Provide the [X, Y] coordinate of the cell's center where the given text is located.  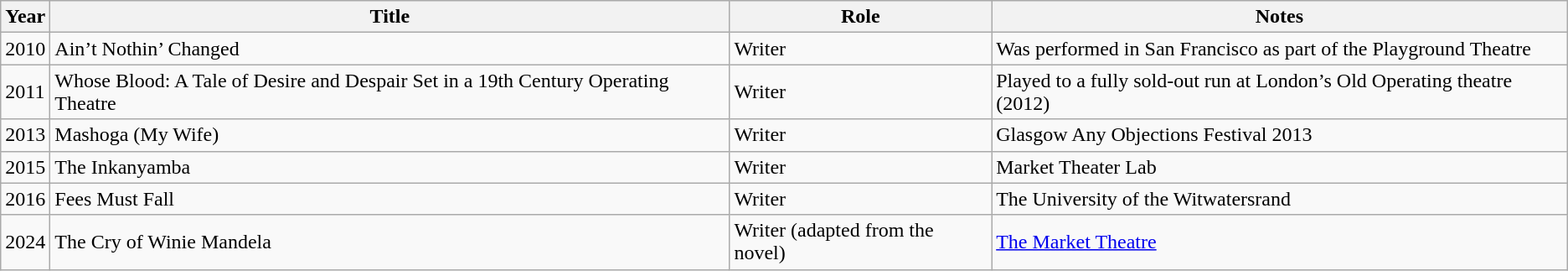
Fees Must Fall [390, 199]
2010 [25, 49]
2015 [25, 167]
Was performed in San Francisco as part of the Playground Theatre [1280, 49]
Market Theater Lab [1280, 167]
Notes [1280, 17]
The Inkanyamba [390, 167]
The University of the Witwatersrand [1280, 199]
Writer (adapted from the novel) [861, 242]
Glasgow Any Objections Festival 2013 [1280, 135]
Played to a fully sold-out run at London’s Old Operating theatre (2012) [1280, 92]
Role [861, 17]
Mashoga (My Wife) [390, 135]
Whose Blood: A Tale of Desire and Despair Set in a 19th Century Operating Theatre [390, 92]
Ain’t Nothin’ Changed [390, 49]
2013 [25, 135]
2011 [25, 92]
2016 [25, 199]
Title [390, 17]
The Cry of Winie Mandela [390, 242]
The Market Theatre [1280, 242]
2024 [25, 242]
Year [25, 17]
